Determine the [X, Y] coordinate at the center of the cell enclosing the given text.  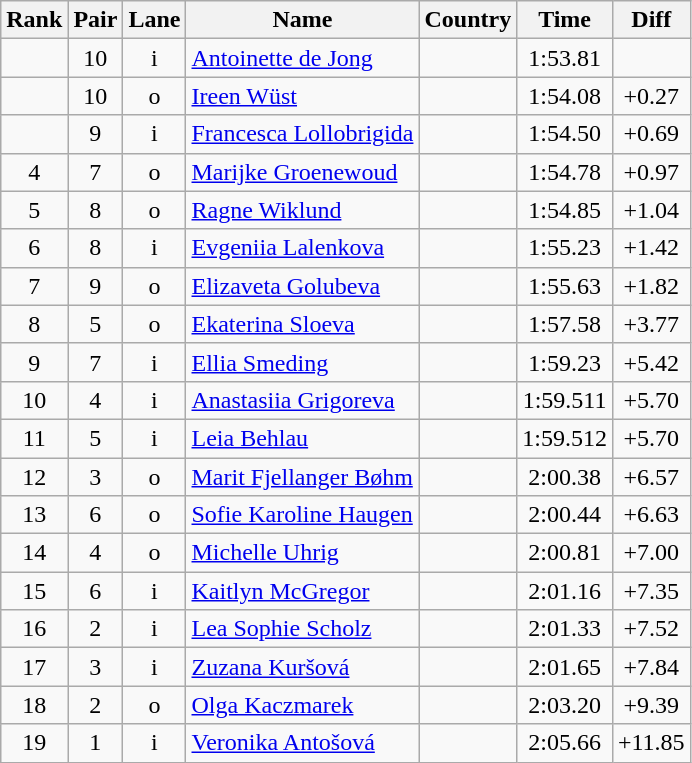
Time [565, 20]
+11.85 [651, 743]
1 [96, 743]
Lea Sophie Scholz [302, 629]
16 [34, 629]
Evgeniia Lalenkova [302, 248]
Veronika Antošová [302, 743]
1:54.08 [565, 96]
2:05.66 [565, 743]
Michelle Uhrig [302, 553]
1:53.81 [565, 58]
2:00.81 [565, 553]
13 [34, 515]
2:01.16 [565, 591]
12 [34, 477]
Ellia Smeding [302, 362]
2:00.44 [565, 515]
+0.69 [651, 134]
Rank [34, 20]
Name [302, 20]
+1.04 [651, 210]
1:59.512 [565, 438]
+1.42 [651, 248]
1:54.78 [565, 172]
Marijke Groenewoud [302, 172]
+7.00 [651, 553]
17 [34, 667]
+6.57 [651, 477]
Zuzana Kuršová [302, 667]
Kaitlyn McGregor [302, 591]
+0.97 [651, 172]
+5.42 [651, 362]
1:59.23 [565, 362]
1:59.511 [565, 400]
2:01.65 [565, 667]
Ireen Wüst [302, 96]
Diff [651, 20]
Antoinette de Jong [302, 58]
1:55.63 [565, 286]
1:57.58 [565, 324]
15 [34, 591]
+1.82 [651, 286]
2:00.38 [565, 477]
+7.52 [651, 629]
Olga Kaczmarek [302, 705]
2:03.20 [565, 705]
+7.84 [651, 667]
14 [34, 553]
+3.77 [651, 324]
11 [34, 438]
+7.35 [651, 591]
1:54.85 [565, 210]
Ekaterina Sloeva [302, 324]
Marit Fjellanger Bøhm [302, 477]
Leia Behlau [302, 438]
Sofie Karoline Haugen [302, 515]
+9.39 [651, 705]
Lane [154, 20]
+0.27 [651, 96]
Pair [96, 20]
2:01.33 [565, 629]
1:55.23 [565, 248]
1:54.50 [565, 134]
Country [468, 20]
Francesca Lollobrigida [302, 134]
Anastasiia Grigoreva [302, 400]
18 [34, 705]
19 [34, 743]
+6.63 [651, 515]
Elizaveta Golubeva [302, 286]
Ragne Wiklund [302, 210]
